Identify which cell holds the provided text, then report its (X, Y) central coordinate. 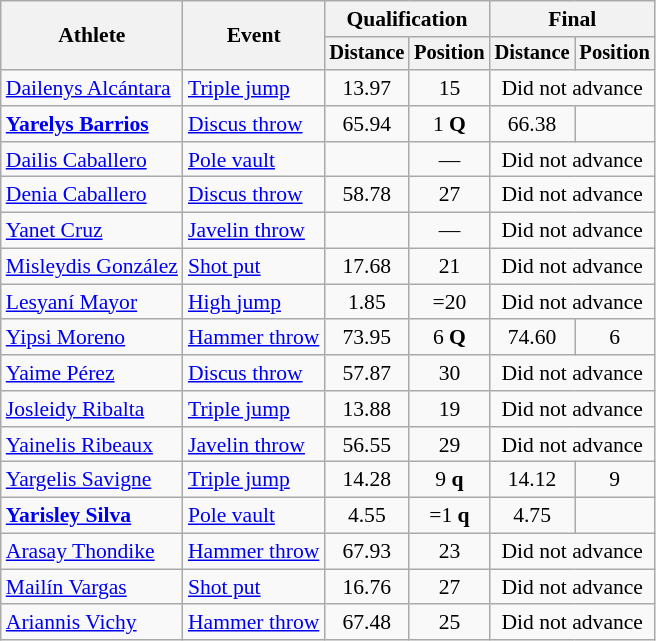
74.60 (532, 338)
58.78 (366, 195)
High jump (254, 302)
Dailis Caballero (92, 160)
67.48 (366, 623)
=1 q (449, 516)
Misleydis González (92, 267)
9 q (449, 480)
Josleidy Ribalta (92, 409)
Yarelys Barrios (92, 124)
30 (449, 373)
19 (449, 409)
73.95 (366, 338)
Qualification (406, 19)
4.55 (366, 516)
Lesyaní Mayor (92, 302)
15 (449, 88)
Dailenys Alcántara (92, 88)
Arasay Thondike (92, 552)
29 (449, 445)
Yarisley Silva (92, 516)
66.38 (532, 124)
13.88 (366, 409)
=20 (449, 302)
Event (254, 36)
56.55 (366, 445)
17.68 (366, 267)
Denia Caballero (92, 195)
1.85 (366, 302)
Ariannis Vichy (92, 623)
1 Q (449, 124)
Yargelis Savigne (92, 480)
57.87 (366, 373)
16.76 (366, 587)
4.75 (532, 516)
9 (614, 480)
6 (614, 338)
14.28 (366, 480)
Yipsi Moreno (92, 338)
Final (572, 19)
Athlete (92, 36)
13.97 (366, 88)
67.93 (366, 552)
65.94 (366, 124)
Yanet Cruz (92, 231)
Yainelis Ribeaux (92, 445)
Mailín Vargas (92, 587)
25 (449, 623)
23 (449, 552)
Yaime Pérez (92, 373)
14.12 (532, 480)
21 (449, 267)
6 Q (449, 338)
